Scan for the cell matching the given text and deliver its [x, y] coordinate at center. 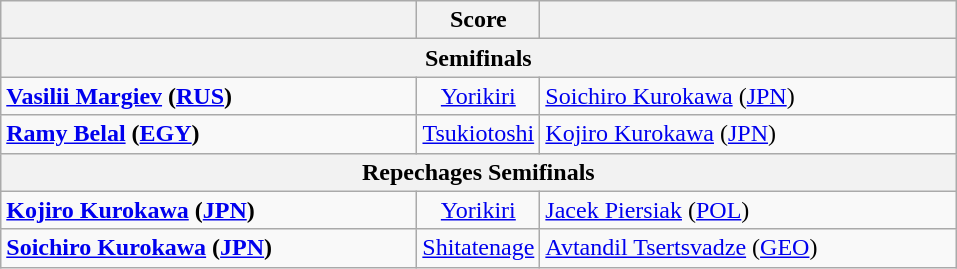
Score [478, 20]
Tsukiotoshi [478, 134]
Jacek Piersiak (POL) [748, 210]
Avtandil Tsertsvadze (GEO) [748, 248]
Shitatenage [478, 248]
Semifinals [478, 58]
Vasilii Margiev (RUS) [209, 96]
Ramy Belal (EGY) [209, 134]
Repechages Semifinals [478, 172]
